Search for the cell housing the specified text and yield its (X, Y) center coordinate. 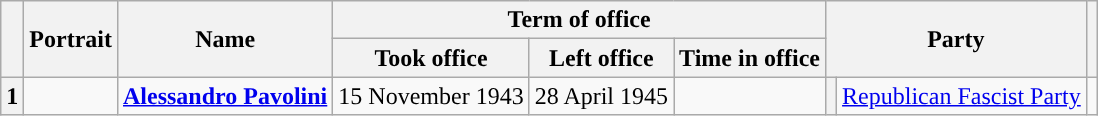
Republican Fascist Party (962, 96)
15 November 1943 (431, 96)
Left office (601, 58)
1 (12, 96)
Term of office (580, 20)
Party (956, 39)
Alessandro Pavolini (224, 96)
Name (224, 39)
Time in office (750, 58)
Took office (431, 58)
28 April 1945 (601, 96)
Portrait (71, 39)
